Output the [X, Y] coordinate of the center of the cell containing the given text.  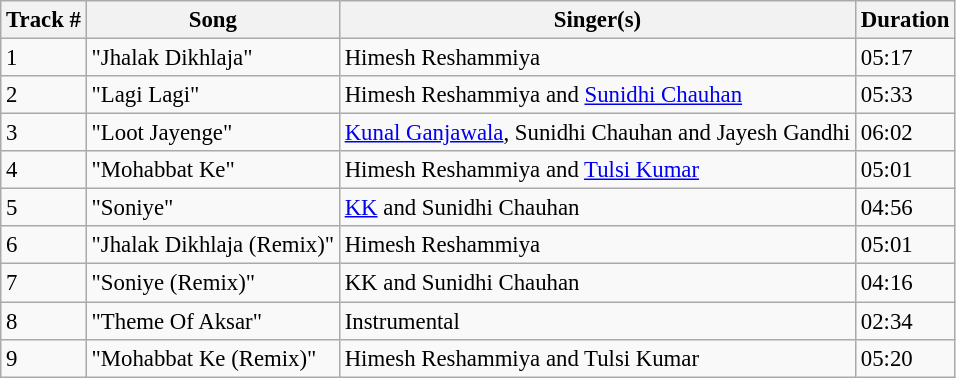
"Lagi Lagi" [212, 95]
04:16 [906, 283]
05:33 [906, 95]
Duration [906, 20]
"Soniye (Remix)" [212, 283]
2 [44, 95]
"Loot Jayenge" [212, 133]
Singer(s) [597, 20]
6 [44, 245]
7 [44, 283]
Instrumental [597, 321]
9 [44, 358]
Track # [44, 20]
1 [44, 58]
02:34 [906, 321]
04:56 [906, 208]
Kunal Ganjawala, Sunidhi Chauhan and Jayesh Gandhi [597, 133]
"Mohabbat Ke (Remix)" [212, 358]
4 [44, 170]
8 [44, 321]
05:20 [906, 358]
06:02 [906, 133]
"Theme Of Aksar" [212, 321]
"Mohabbat Ke" [212, 170]
05:17 [906, 58]
"Jhalak Dikhlaja" [212, 58]
"Soniye" [212, 208]
5 [44, 208]
Himesh Reshammiya and Sunidhi Chauhan [597, 95]
Song [212, 20]
3 [44, 133]
"Jhalak Dikhlaja (Remix)" [212, 245]
